Output the (x, y) coordinate of the center of the cell containing the given text.  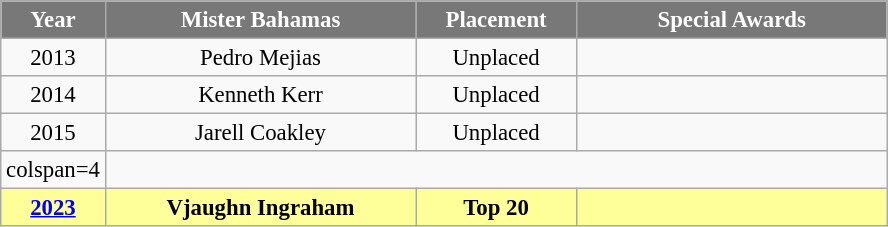
colspan=4 (53, 170)
Jarell Coakley (260, 133)
2014 (53, 95)
Placement (496, 20)
Mister Bahamas (260, 20)
Pedro Mejias (260, 58)
2015 (53, 133)
2013 (53, 58)
Kenneth Kerr (260, 95)
2023 (53, 208)
Vjaughn Ingraham (260, 208)
Year (53, 20)
Special Awards (732, 20)
Top 20 (496, 208)
